Extract the (x, y) coordinate from the center of the cell holding the provided text.  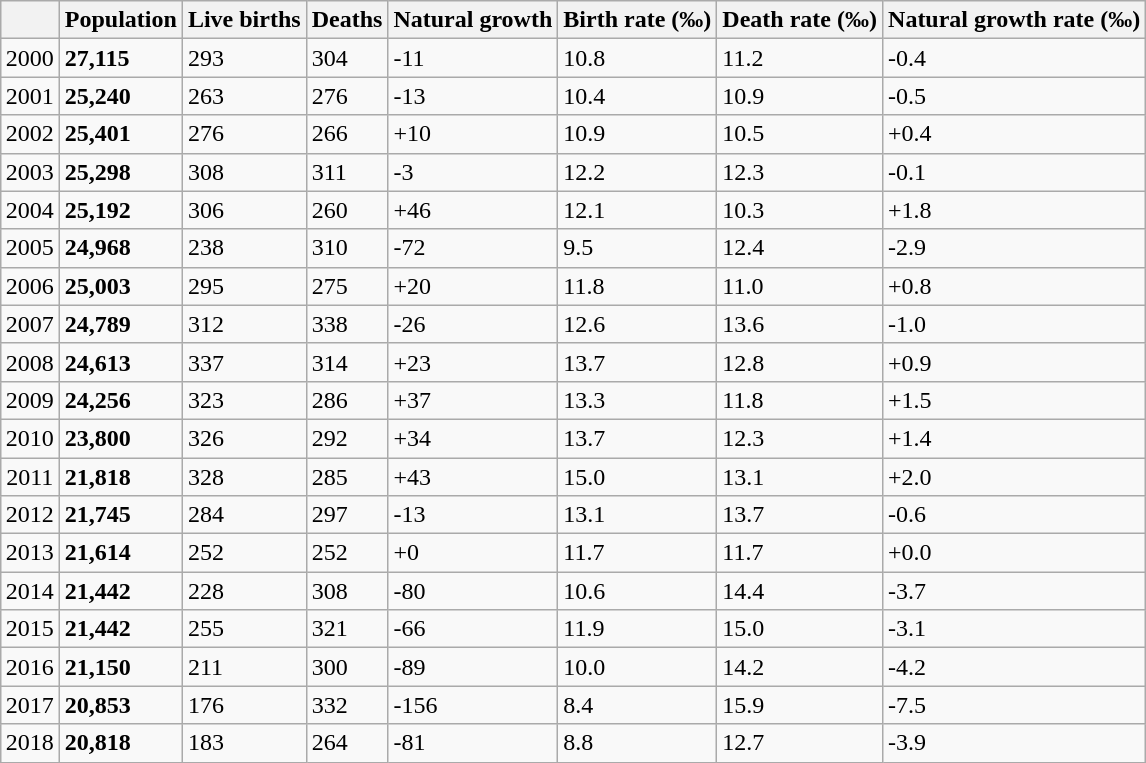
+0.4 (1014, 134)
24,968 (120, 248)
-3.1 (1014, 629)
284 (244, 515)
21,818 (120, 477)
2009 (30, 400)
-3 (473, 172)
10.4 (638, 96)
21,745 (120, 515)
255 (244, 629)
9.5 (638, 248)
183 (244, 743)
25,401 (120, 134)
337 (244, 362)
12.8 (800, 362)
10.0 (638, 667)
+20 (473, 286)
+0.9 (1014, 362)
292 (347, 438)
2015 (30, 629)
306 (244, 210)
-4.2 (1014, 667)
-0.4 (1014, 58)
Birth rate (‰) (638, 20)
14.2 (800, 667)
+23 (473, 362)
10.6 (638, 591)
2007 (30, 324)
-0.6 (1014, 515)
328 (244, 477)
+43 (473, 477)
2004 (30, 210)
260 (347, 210)
+46 (473, 210)
332 (347, 705)
12.2 (638, 172)
20,818 (120, 743)
Live births (244, 20)
-80 (473, 591)
21,150 (120, 667)
-3.9 (1014, 743)
2000 (30, 58)
24,256 (120, 400)
+0 (473, 553)
-3.7 (1014, 591)
2016 (30, 667)
8.4 (638, 705)
2013 (30, 553)
2006 (30, 286)
25,298 (120, 172)
2005 (30, 248)
-11 (473, 58)
-156 (473, 705)
293 (244, 58)
2018 (30, 743)
-0.5 (1014, 96)
8.8 (638, 743)
263 (244, 96)
228 (244, 591)
2001 (30, 96)
14.4 (800, 591)
295 (244, 286)
10.8 (638, 58)
321 (347, 629)
-1.0 (1014, 324)
-0.1 (1014, 172)
312 (244, 324)
-81 (473, 743)
13.6 (800, 324)
-7.5 (1014, 705)
323 (244, 400)
314 (347, 362)
311 (347, 172)
13.3 (638, 400)
+1.8 (1014, 210)
11.9 (638, 629)
297 (347, 515)
12.7 (800, 743)
+10 (473, 134)
211 (244, 667)
21,614 (120, 553)
12.4 (800, 248)
-26 (473, 324)
238 (244, 248)
24,789 (120, 324)
2003 (30, 172)
-66 (473, 629)
+1.5 (1014, 400)
11.2 (800, 58)
10.3 (800, 210)
24,613 (120, 362)
25,003 (120, 286)
310 (347, 248)
-89 (473, 667)
338 (347, 324)
326 (244, 438)
25,192 (120, 210)
275 (347, 286)
Natural growth (473, 20)
+34 (473, 438)
-2.9 (1014, 248)
+2.0 (1014, 477)
23,800 (120, 438)
2012 (30, 515)
+0.8 (1014, 286)
+0.0 (1014, 553)
2002 (30, 134)
15.9 (800, 705)
+37 (473, 400)
2008 (30, 362)
11.0 (800, 286)
264 (347, 743)
+1.4 (1014, 438)
286 (347, 400)
12.1 (638, 210)
Population (120, 20)
285 (347, 477)
2014 (30, 591)
25,240 (120, 96)
20,853 (120, 705)
12.6 (638, 324)
2017 (30, 705)
-72 (473, 248)
Deaths (347, 20)
Death rate (‰) (800, 20)
2010 (30, 438)
266 (347, 134)
176 (244, 705)
Natural growth rate (‰) (1014, 20)
10.5 (800, 134)
300 (347, 667)
27,115 (120, 58)
304 (347, 58)
2011 (30, 477)
